Determine the [x, y] coordinate at the center of the cell enclosing the given text.  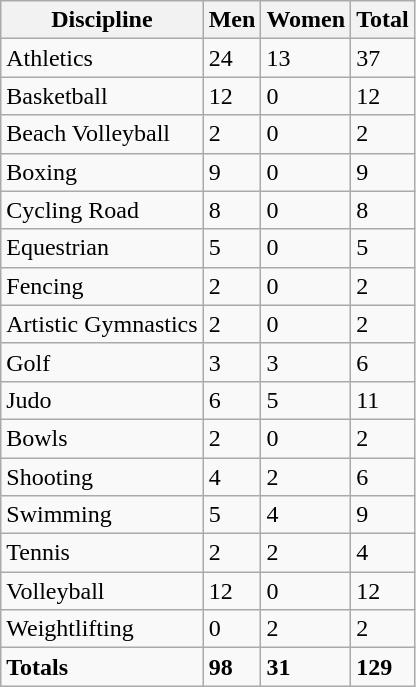
Volleyball [102, 591]
31 [306, 667]
Judo [102, 400]
13 [306, 58]
Basketball [102, 96]
Total [383, 20]
11 [383, 400]
Men [232, 20]
Tennis [102, 553]
Discipline [102, 20]
37 [383, 58]
98 [232, 667]
Athletics [102, 58]
Beach Volleyball [102, 134]
Totals [102, 667]
129 [383, 667]
Fencing [102, 286]
Golf [102, 362]
Shooting [102, 477]
Swimming [102, 515]
Boxing [102, 172]
Weightlifting [102, 629]
Bowls [102, 438]
Equestrian [102, 248]
24 [232, 58]
Artistic Gymnastics [102, 324]
Cycling Road [102, 210]
Women [306, 20]
